Find where the given text appears and provide that cell's center as [x, y] coordinate. 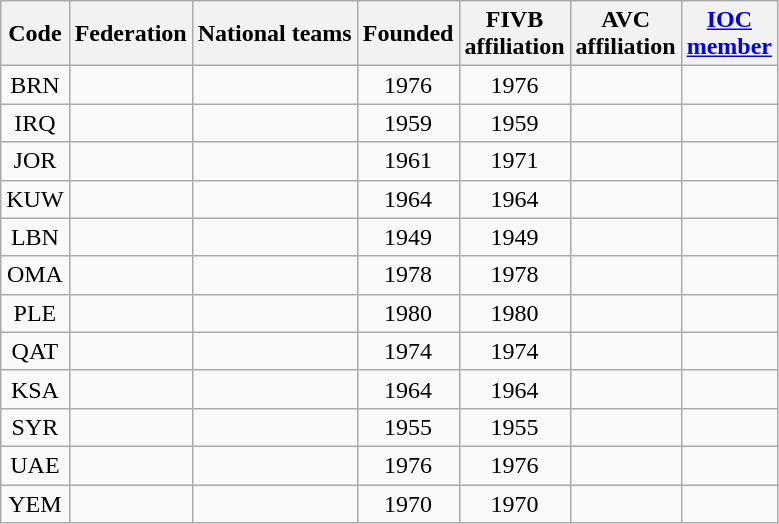
Founded [408, 34]
AVCaffiliation [626, 34]
IRQ [35, 123]
OMA [35, 275]
FIVBaffiliation [514, 34]
UAE [35, 465]
1961 [408, 161]
Federation [130, 34]
SYR [35, 427]
IOCmember [729, 34]
QAT [35, 351]
JOR [35, 161]
KUW [35, 199]
National teams [274, 34]
KSA [35, 389]
LBN [35, 237]
YEM [35, 503]
1971 [514, 161]
Code [35, 34]
PLE [35, 313]
BRN [35, 85]
